Return the (x, y) coordinate for the center point of the cell that contains the specified text.  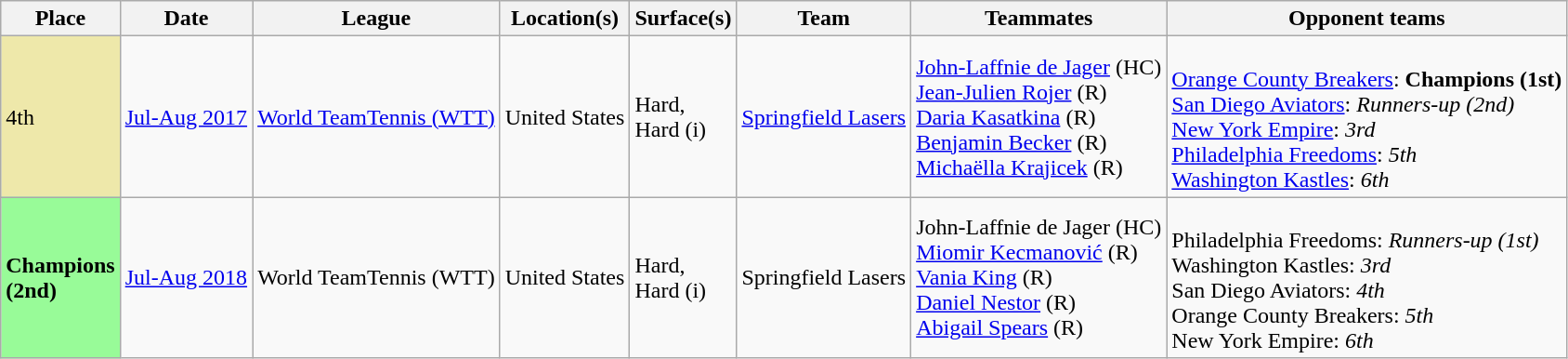
Surface(s) (684, 19)
4th (60, 117)
Date (186, 19)
Jul-Aug 2018 (186, 277)
Orange County Breakers: Champions (1st) San Diego Aviators: Runners-up (2nd) New York Empire: 3rd Philadelphia Freedoms: 5th Washington Kastles: 6th (1367, 117)
John-Laffnie de Jager (HC) Jean-Julien Rojer (R) Daria Kasatkina (R) Benjamin Becker (R) Michaëlla Krajicek (R) (1039, 117)
Team (824, 19)
Opponent teams (1367, 19)
League (377, 19)
Jul-Aug 2017 (186, 117)
John-Laffnie de Jager (HC) Miomir Kecmanović (R) Vania King (R) Daniel Nestor (R) Abigail Spears (R) (1039, 277)
Location(s) (565, 19)
Teammates (1039, 19)
Champions(2nd) (60, 277)
Philadelphia Freedoms: Runners-up (1st) Washington Kastles: 3rd San Diego Aviators: 4th Orange County Breakers: 5th New York Empire: 6th (1367, 277)
Place (60, 19)
